Return the (x, y) coordinate for the center point of the cell that contains the specified text.  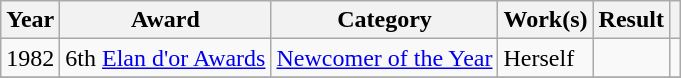
Herself (546, 58)
Category (384, 20)
6th Elan d'or Awards (166, 58)
Award (166, 20)
Year (30, 20)
Result (631, 20)
Newcomer of the Year (384, 58)
Work(s) (546, 20)
1982 (30, 58)
